Capture the cell that displays the provided text and extract its [X, Y] central coordinate. 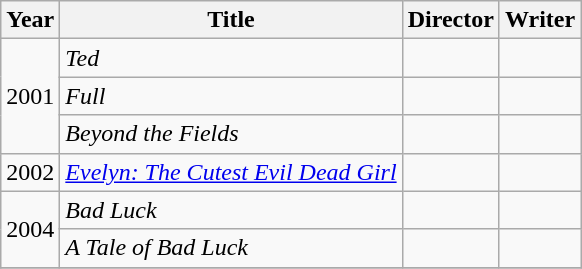
2004 [30, 229]
Writer [540, 20]
Title [231, 20]
Beyond the Fields [231, 134]
Ted [231, 58]
Full [231, 96]
Year [30, 20]
Bad Luck [231, 210]
2001 [30, 96]
Evelyn: The Cutest Evil Dead Girl [231, 172]
Director [450, 20]
2002 [30, 172]
A Tale of Bad Luck [231, 248]
